Determine the [x, y] coordinate at the center of the cell enclosing the given text.  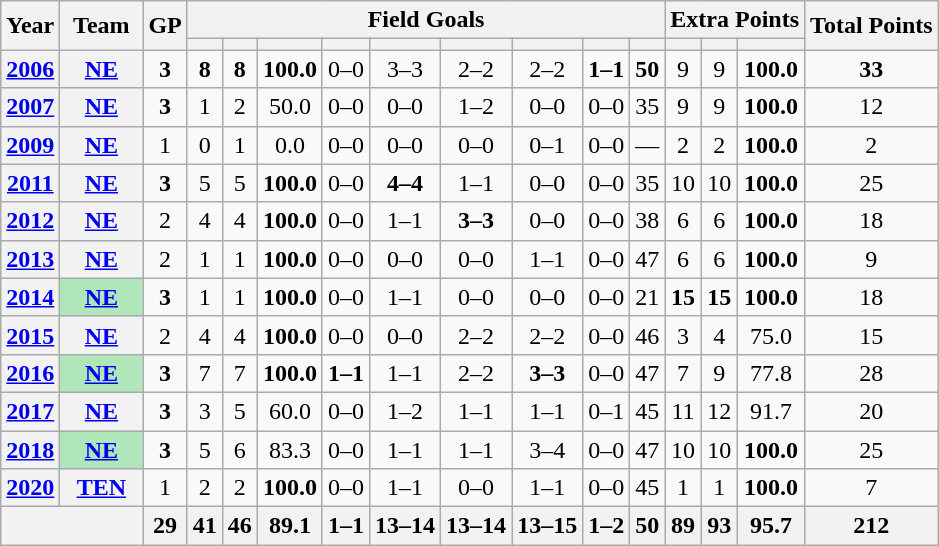
Extra Points [735, 20]
83.3 [290, 449]
91.7 [770, 411]
60.0 [290, 411]
212 [872, 526]
89 [683, 526]
Field Goals [426, 20]
21 [648, 297]
2013 [30, 259]
Total Points [872, 26]
2007 [30, 107]
29 [165, 526]
20 [872, 411]
13–15 [548, 526]
Team [102, 26]
93 [719, 526]
2014 [30, 297]
2011 [30, 183]
2009 [30, 145]
38 [648, 221]
41 [204, 526]
4–4 [406, 183]
2006 [30, 69]
95.7 [770, 526]
0 [204, 145]
GP [165, 26]
2015 [30, 335]
TEN [102, 488]
75.0 [770, 335]
— [648, 145]
89.1 [290, 526]
2012 [30, 221]
Year [30, 26]
2020 [30, 488]
2016 [30, 373]
11 [683, 411]
77.8 [770, 373]
33 [872, 69]
0.0 [290, 145]
50.0 [290, 107]
2018 [30, 449]
28 [872, 373]
3–4 [548, 449]
2017 [30, 411]
